For the text-containing cell, return its midpoint in [x, y] coordinate format. 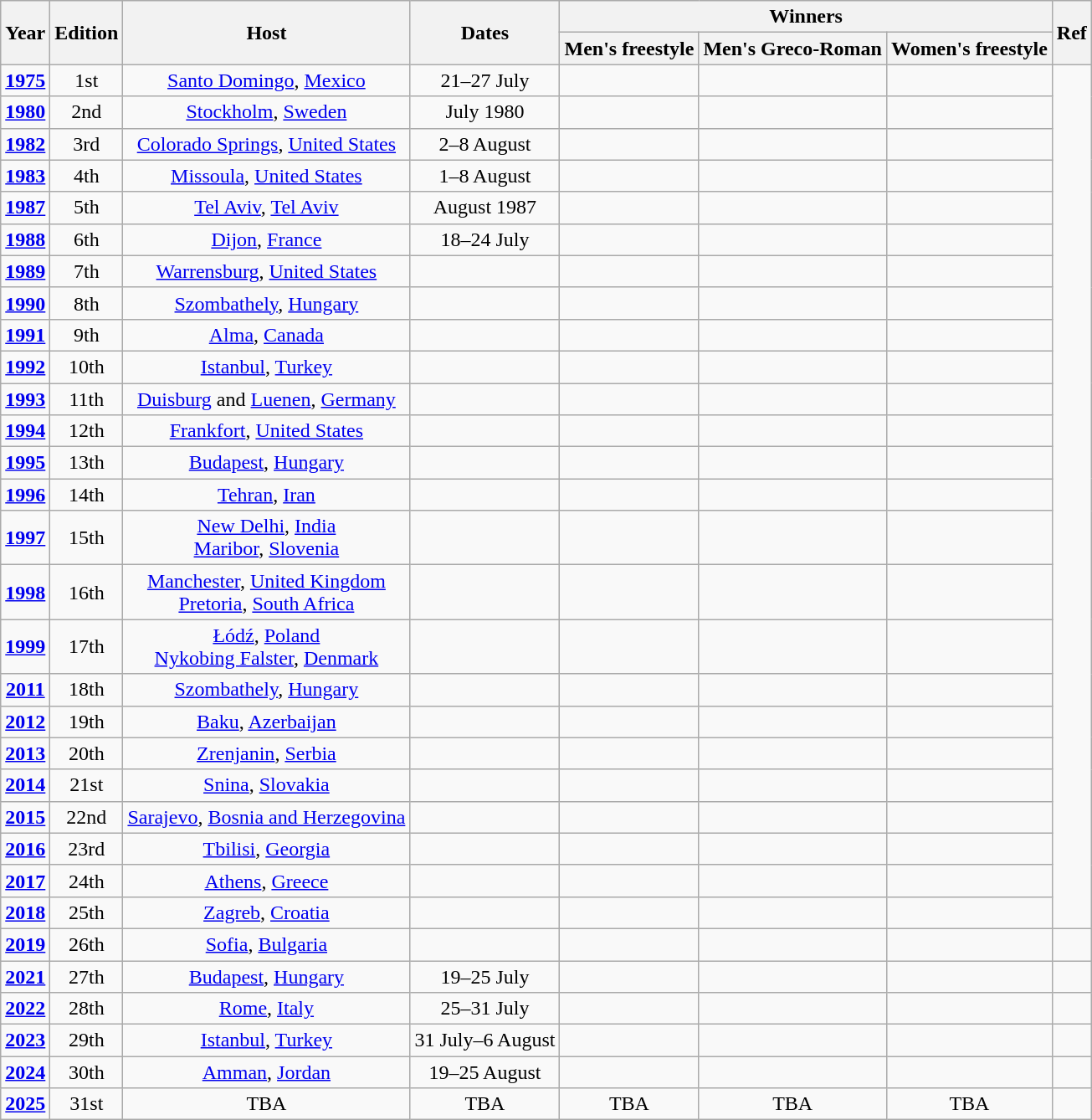
Manchester, United Kingdom Pretoria, South Africa [266, 593]
Sofia, Bulgaria [266, 944]
5th [87, 208]
1996 [25, 495]
Women's freestyle [969, 49]
August 1987 [485, 208]
Frankfort, United States [266, 431]
19–25 July [485, 977]
Men's Greco-Roman [793, 49]
23rd [87, 849]
1983 [25, 176]
1975 [25, 80]
31 July–6 August [485, 1040]
1980 [25, 112]
12th [87, 431]
3rd [87, 144]
Missoula, United States [266, 176]
Rome, Italy [266, 1009]
2014 [25, 785]
Snina, Slovakia [266, 785]
Tehran, Iran [266, 495]
1989 [25, 271]
Duisburg and Luenen, Germany [266, 399]
1st [87, 80]
14th [87, 495]
July 1980 [485, 112]
4th [87, 176]
Athens, Greece [266, 881]
13th [87, 463]
Tel Aviv, Tel Aviv [266, 208]
Amman, Jordan [266, 1072]
21st [87, 785]
2017 [25, 881]
Zrenjanin, Serbia [266, 753]
1992 [25, 367]
2nd [87, 112]
1994 [25, 431]
1995 [25, 463]
2024 [25, 1072]
Year [25, 33]
2015 [25, 817]
Winners [806, 17]
20th [87, 753]
7th [87, 271]
1990 [25, 303]
21–27 July [485, 80]
2022 [25, 1009]
27th [87, 977]
25th [87, 912]
28th [87, 1009]
26th [87, 944]
11th [87, 399]
8th [87, 303]
1–8 August [485, 176]
2018 [25, 912]
1997 [25, 537]
24th [87, 881]
1998 [25, 593]
9th [87, 335]
Santo Domingo, Mexico [266, 80]
Ref [1071, 33]
19th [87, 722]
1993 [25, 399]
2023 [25, 1040]
1991 [25, 335]
15th [87, 537]
2–8 August [485, 144]
18th [87, 690]
2012 [25, 722]
Colorado Springs, United States [266, 144]
10th [87, 367]
Warrensburg, United States [266, 271]
Dates [485, 33]
2019 [25, 944]
29th [87, 1040]
18–24 July [485, 239]
2011 [25, 690]
Łódź, Poland Nykobing Falster, Denmark [266, 646]
Dijon, France [266, 239]
30th [87, 1072]
Stockholm, Sweden [266, 112]
Baku, Azerbaijan [266, 722]
2025 [25, 1104]
1999 [25, 646]
2013 [25, 753]
Men's freestyle [629, 49]
17th [87, 646]
Tbilisi, Georgia [266, 849]
Edition [87, 33]
31st [87, 1104]
New Delhi, India Maribor, Slovenia [266, 537]
16th [87, 593]
1987 [25, 208]
1982 [25, 144]
1988 [25, 239]
2021 [25, 977]
Zagreb, Croatia [266, 912]
Host [266, 33]
6th [87, 239]
Alma, Canada [266, 335]
2016 [25, 849]
Sarajevo, Bosnia and Herzegovina [266, 817]
19–25 August [485, 1072]
25–31 July [485, 1009]
22nd [87, 817]
